Pinpoint the cell where the given text exists, returning its (x, y) midpoint coordinate. 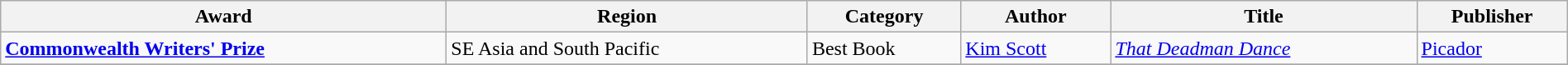
Kim Scott (1035, 48)
Region (627, 17)
Category (883, 17)
That Deadman Dance (1264, 48)
Title (1264, 17)
Author (1035, 17)
Commonwealth Writers' Prize (223, 48)
Picador (1492, 48)
Award (223, 17)
Publisher (1492, 17)
SE Asia and South Pacific (627, 48)
Best Book (883, 48)
